Provide the [X, Y] coordinate of the cell's center where the given text is located.  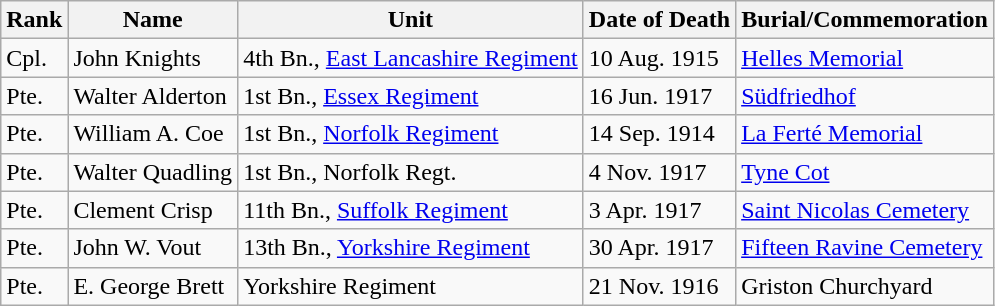
John Knights [153, 58]
Cpl. [34, 58]
Burial/Commemoration [865, 20]
Yorkshire Regiment [411, 286]
Walter Quadling [153, 172]
Unit [411, 20]
1st Bn., Essex Regiment [411, 96]
Griston Churchyard [865, 286]
1st Bn., Norfolk Regiment [411, 134]
John W. Vout [153, 248]
Helles Memorial [865, 58]
30 Apr. 1917 [659, 248]
Date of Death [659, 20]
13th Bn., Yorkshire Regiment [411, 248]
4 Nov. 1917 [659, 172]
Südfriedhof [865, 96]
Clement Crisp [153, 210]
Fifteen Ravine Cemetery [865, 248]
Name [153, 20]
1st Bn., Norfolk Regt. [411, 172]
Walter Alderton [153, 96]
14 Sep. 1914 [659, 134]
16 Jun. 1917 [659, 96]
La Ferté Memorial [865, 134]
Saint Nicolas Cemetery [865, 210]
10 Aug. 1915 [659, 58]
E. George Brett [153, 286]
3 Apr. 1917 [659, 210]
11th Bn., Suffolk Regiment [411, 210]
21 Nov. 1916 [659, 286]
4th Bn., East Lancashire Regiment [411, 58]
William A. Coe [153, 134]
Rank [34, 20]
Tyne Cot [865, 172]
